Output the (x, y) coordinate of the center of the cell containing the given text.  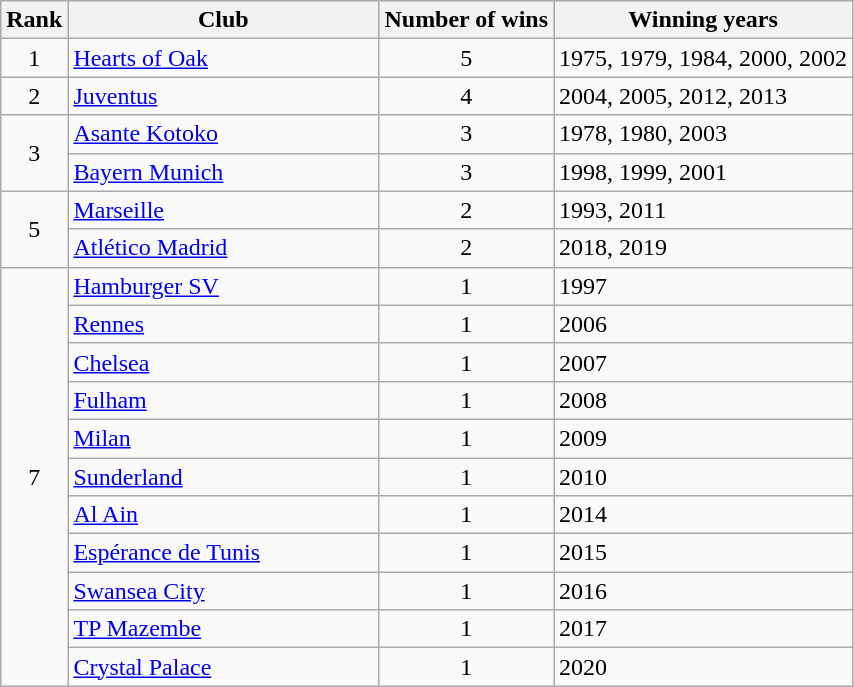
Juventus (224, 96)
Chelsea (224, 362)
Number of wins (466, 20)
Milan (224, 438)
Winning years (704, 20)
1993, 2011 (704, 210)
2004, 2005, 2012, 2013 (704, 96)
4 (466, 96)
Marseille (224, 210)
2016 (704, 591)
Atlético Madrid (224, 248)
1978, 1980, 2003 (704, 134)
TP Mazembe (224, 629)
2014 (704, 515)
1975, 1979, 1984, 2000, 2002 (704, 58)
Swansea City (224, 591)
2009 (704, 438)
2018, 2019 (704, 248)
Rennes (224, 324)
Bayern Munich (224, 172)
Sunderland (224, 477)
Fulham (224, 400)
Espérance de Tunis (224, 553)
Crystal Palace (224, 667)
Rank (34, 20)
2020 (704, 667)
2017 (704, 629)
1998, 1999, 2001 (704, 172)
2008 (704, 400)
1997 (704, 286)
Club (224, 20)
Al Ain (224, 515)
2006 (704, 324)
Hamburger SV (224, 286)
2007 (704, 362)
Hearts of Oak (224, 58)
Asante Kotoko (224, 134)
2015 (704, 553)
7 (34, 476)
2010 (704, 477)
